Extract the [X, Y] coordinate from the center of the cell holding the provided text.  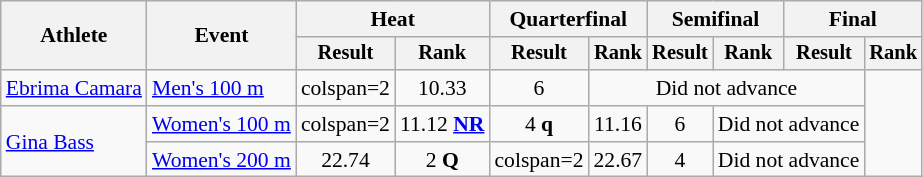
Ebrima Camara [74, 88]
Men's 100 m [222, 88]
Event [222, 36]
Quarterfinal [568, 19]
Final [853, 19]
Semifinal [715, 19]
11.12 NR [442, 124]
11.16 [618, 124]
Heat [393, 19]
4 q [538, 124]
10.33 [442, 88]
Athlete [74, 36]
Gina Bass [74, 142]
Women's 100 m [222, 124]
